Search for the cell housing the specified text and yield its (x, y) center coordinate. 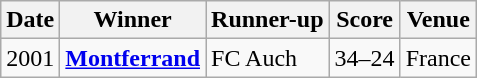
Montferrand (133, 58)
France (438, 58)
Winner (133, 20)
2001 (30, 58)
34–24 (364, 58)
Date (30, 20)
Runner-up (268, 20)
Score (364, 20)
FC Auch (268, 58)
Venue (438, 20)
